Identify which cell holds the provided text, then report its (x, y) central coordinate. 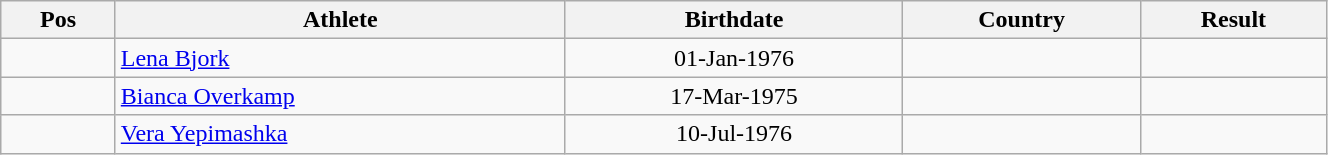
Birthdate (734, 20)
Result (1233, 20)
Bianca Overkamp (340, 96)
Country (1022, 20)
Vera Yepimashka (340, 134)
17-Mar-1975 (734, 96)
Lena Bjork (340, 58)
Athlete (340, 20)
Pos (58, 20)
10-Jul-1976 (734, 134)
01-Jan-1976 (734, 58)
